Extract the [X, Y] coordinate from the center of the cell holding the provided text.  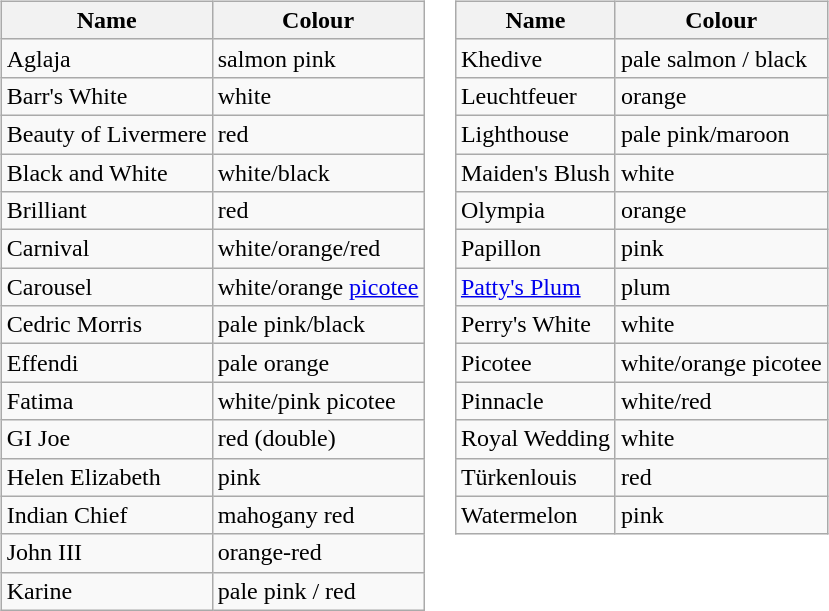
Picotee [535, 363]
white/pink picotee [318, 401]
salmon pink [318, 58]
Helen Elizabeth [106, 477]
Karine [106, 591]
white/black [318, 173]
orange-red [318, 553]
Effendi [106, 363]
Carousel [106, 287]
Maiden's Blush [535, 173]
Fatima [106, 401]
Cedric Morris [106, 325]
red (double) [318, 439]
Carnival [106, 249]
Leuchtfeuer [535, 96]
Papillon [535, 249]
GI Joe [106, 439]
Pinnacle [535, 401]
Royal Wedding [535, 439]
Perry's White [535, 325]
Patty's Plum [535, 287]
white/orange/red [318, 249]
mahogany red [318, 515]
Watermelon [535, 515]
Lighthouse [535, 134]
Olympia [535, 211]
pale pink / red [318, 591]
Indian Chief [106, 515]
John III [106, 553]
plum [721, 287]
Aglaja [106, 58]
pale orange [318, 363]
Barr's White [106, 96]
Khedive [535, 58]
pale pink/black [318, 325]
Black and White [106, 173]
pale pink/maroon [721, 134]
Brilliant [106, 211]
Beauty of Livermere [106, 134]
white/red [721, 401]
pale salmon / black [721, 58]
Türkenlouis [535, 477]
